For the text-containing cell, return its midpoint in (x, y) coordinate format. 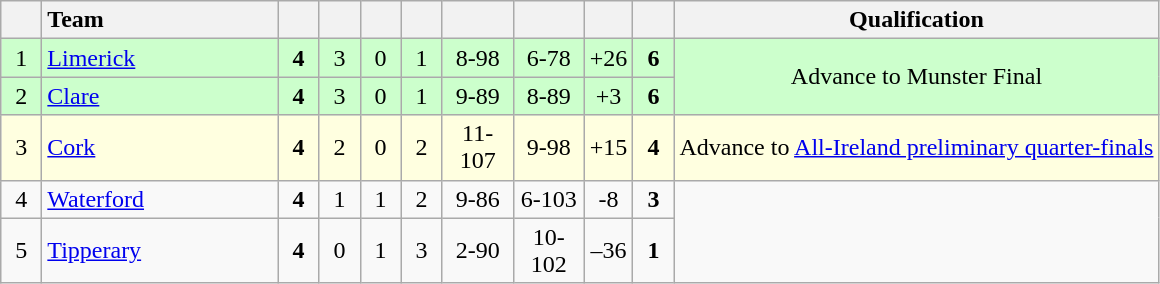
Tipperary (160, 250)
-8 (608, 199)
9-98 (548, 148)
11-107 (478, 148)
+26 (608, 58)
+3 (608, 96)
10-102 (548, 250)
Advance to All-Ireland preliminary quarter-finals (916, 148)
Advance to Munster Final (916, 77)
Cork (160, 148)
2-90 (478, 250)
Waterford (160, 199)
+15 (608, 148)
Team (160, 20)
6-78 (548, 58)
Qualification (916, 20)
9-86 (478, 199)
9-89 (478, 96)
6-103 (548, 199)
Limerick (160, 58)
8-89 (548, 96)
5 (22, 250)
–36 (608, 250)
8-98 (478, 58)
Clare (160, 96)
